From the cell containing the given text, extract its center point as [x, y] coordinate. 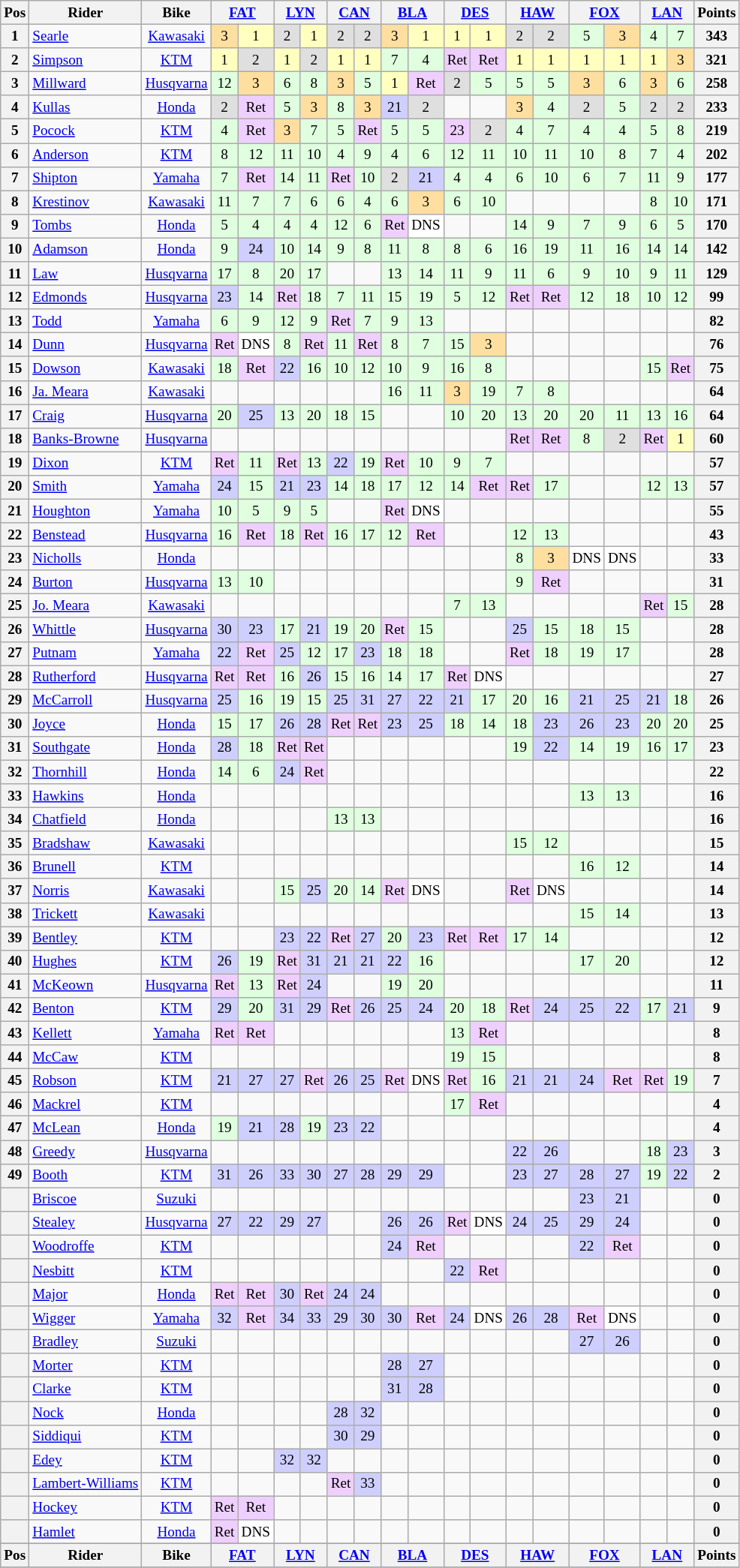
41 [15, 986]
Brunell [86, 867]
47 [15, 1128]
Ja. Meara [86, 392]
Dunn [86, 345]
99 [717, 297]
Mackrel [86, 1104]
45 [15, 1080]
Krestinov [86, 203]
219 [717, 131]
McLean [86, 1128]
49 [15, 1176]
48 [15, 1152]
170 [717, 226]
Millward [86, 83]
Anderson [86, 155]
Simpson [86, 60]
Wigger [86, 1318]
37 [15, 891]
177 [717, 179]
Burton [86, 582]
Bradley [86, 1341]
Whittle [86, 629]
Benton [86, 1009]
Chatfield [86, 819]
Hamlet [86, 1532]
McCaw [86, 1057]
Todd [86, 321]
Rutherford [86, 677]
76 [717, 345]
36 [15, 867]
Thornhill [86, 772]
Houghton [86, 511]
Hawkins [86, 796]
82 [717, 321]
44 [15, 1057]
Bradshaw [86, 843]
142 [717, 250]
Craig [86, 416]
42 [15, 1009]
39 [15, 939]
35 [15, 843]
McCarroll [86, 701]
Joyce [86, 725]
Kullas [86, 107]
Benstead [86, 535]
Southgate [86, 748]
Shipton [86, 179]
Bentley [86, 939]
Briscoe [86, 1200]
Dowson [86, 368]
Edmonds [86, 297]
Law [86, 274]
38 [15, 915]
60 [717, 440]
Smith [86, 487]
Edey [86, 1461]
Trickett [86, 915]
321 [717, 60]
233 [717, 107]
Stealey [86, 1223]
Adamson [86, 250]
Nesbitt [86, 1271]
Pocock [86, 131]
Greedy [86, 1152]
343 [717, 36]
Siddiqui [86, 1437]
Putnam [86, 653]
Woodroffe [86, 1247]
40 [15, 962]
46 [15, 1104]
Tombs [86, 226]
Banks-Browne [86, 440]
Hughes [86, 962]
Jo. Meara [86, 606]
75 [717, 368]
Morter [86, 1365]
Kellett [86, 1033]
Nock [86, 1413]
Robson [86, 1080]
Clarke [86, 1389]
Major [86, 1294]
202 [717, 155]
129 [717, 274]
McKeown [86, 986]
Lambert-Williams [86, 1484]
Nicholls [86, 558]
55 [717, 511]
Searle [86, 36]
Norris [86, 891]
258 [717, 83]
171 [717, 203]
Hockey [86, 1508]
Booth [86, 1176]
Dixon [86, 464]
